Capture the cell that displays the provided text and extract its [x, y] central coordinate. 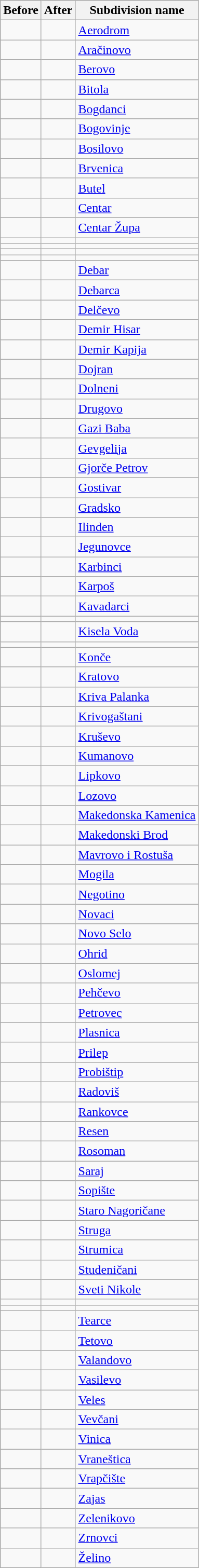
Jegunovce [137, 547]
Bogovinje [137, 129]
Delčevo [137, 310]
Želino [137, 1558]
Before [21, 10]
Sopište [137, 1191]
Struga [137, 1230]
Bitola [137, 89]
Aerodrom [137, 30]
Demir Kapija [137, 349]
Novaci [137, 914]
Kriva Palanka [137, 697]
Zajas [137, 1498]
Saraj [137, 1171]
After [58, 10]
Petrovec [137, 1013]
Rosoman [137, 1151]
Valandovo [137, 1360]
Pehčevo [137, 993]
Vrapčište [137, 1479]
Negotino [137, 894]
Staro Nagoričane [137, 1210]
Bogdanci [137, 109]
Mogila [137, 875]
Karbinci [137, 567]
Mavrovo i Rostuša [137, 855]
Vevčani [137, 1420]
Kisela Voda [137, 632]
Butel [137, 188]
Gevgelija [137, 448]
Gradsko [137, 507]
Plasnica [137, 1032]
Vraneštica [137, 1459]
Centar [137, 208]
Kruševo [137, 736]
Berovo [137, 70]
Vasilevo [137, 1380]
Tearce [137, 1320]
Brvenica [137, 168]
Zelenikovo [137, 1518]
Debarca [137, 290]
Dojran [137, 369]
Oslomej [137, 973]
Kavadarci [137, 606]
Resen [137, 1131]
Studeničani [137, 1270]
Novo Selo [137, 934]
Aračinovo [137, 50]
Subdivision name [137, 10]
Sveti Nikole [137, 1289]
Ilinden [137, 527]
Vinica [137, 1439]
Gazi Baba [137, 428]
Gostivar [137, 487]
Kratovo [137, 677]
Lozovo [137, 796]
Karpoš [137, 587]
Veles [137, 1400]
Makedonski Brod [137, 835]
Gjorče Petrov [137, 468]
Radoviš [137, 1092]
Lipkovo [137, 775]
Drugovo [137, 408]
Debar [137, 270]
Centar Župa [137, 227]
Prilep [137, 1052]
Dolneni [137, 389]
Zrnovci [137, 1538]
Demir Hisar [137, 330]
Tetovo [137, 1340]
Kumanovo [137, 756]
Strumica [137, 1250]
Ohrid [137, 953]
Bosilovo [137, 148]
Makedonska Kamenica [137, 815]
Konče [137, 657]
Probištip [137, 1072]
Rankovce [137, 1111]
Krivogaštani [137, 716]
